Output the (X, Y) coordinate of the center of the cell containing the given text.  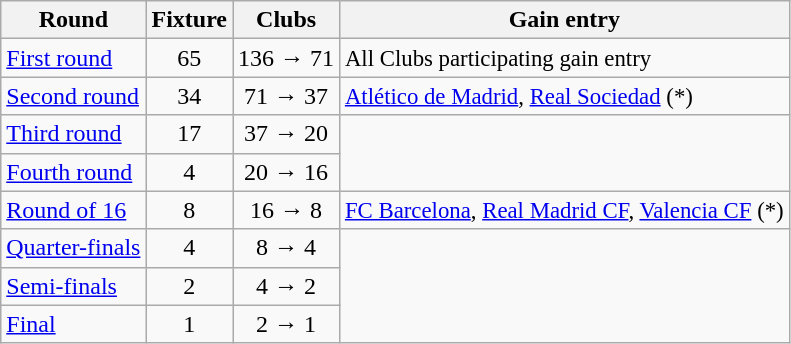
First round (74, 58)
20 → 16 (286, 172)
Second round (74, 96)
8 (190, 210)
Semi-finals (74, 286)
Round of 16 (74, 210)
16 → 8 (286, 210)
Atlético de Madrid, Real Sociedad (*) (564, 96)
4 → 2 (286, 286)
Quarter-finals (74, 248)
2 (190, 286)
136 → 71 (286, 58)
65 (190, 58)
8 → 4 (286, 248)
Gain entry (564, 20)
37 → 20 (286, 134)
2 → 1 (286, 324)
34 (190, 96)
17 (190, 134)
71 → 37 (286, 96)
1 (190, 324)
Third round (74, 134)
FC Barcelona, Real Madrid CF, Valencia CF (*) (564, 210)
Final (74, 324)
Clubs (286, 20)
Fourth round (74, 172)
Round (74, 20)
All Clubs participating gain entry (564, 58)
Fixture (190, 20)
